Identify which cell holds the provided text, then report its [x, y] central coordinate. 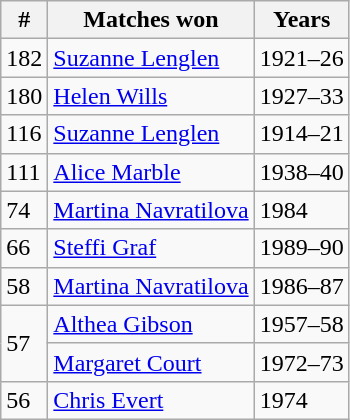
1957–58 [302, 324]
56 [24, 400]
Margaret Court [151, 362]
111 [24, 172]
Alice Marble [151, 172]
1984 [302, 210]
Helen Wills [151, 96]
116 [24, 134]
182 [24, 58]
74 [24, 210]
1974 [302, 400]
# [24, 20]
1914–21 [302, 134]
1986–87 [302, 286]
Matches won [151, 20]
1927–33 [302, 96]
Steffi Graf [151, 248]
1989–90 [302, 248]
57 [24, 343]
180 [24, 96]
Althea Gibson [151, 324]
1938–40 [302, 172]
Years [302, 20]
1972–73 [302, 362]
Chris Evert [151, 400]
66 [24, 248]
1921–26 [302, 58]
58 [24, 286]
